Scan for the cell matching the given text and deliver its [X, Y] coordinate at center. 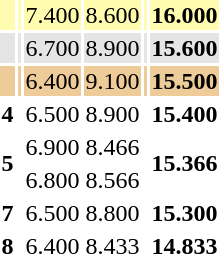
15.500 [184, 81]
6.800 [52, 180]
9.100 [112, 81]
4 [8, 114]
7.400 [52, 15]
15.600 [184, 48]
15.300 [184, 213]
15.366 [184, 164]
5 [8, 164]
6.900 [52, 147]
8.566 [112, 180]
8.466 [112, 147]
16.000 [184, 15]
6.700 [52, 48]
7 [8, 213]
15.400 [184, 114]
8.600 [112, 15]
8.800 [112, 213]
6.400 [52, 81]
